Search for the cell housing the specified text and yield its [x, y] center coordinate. 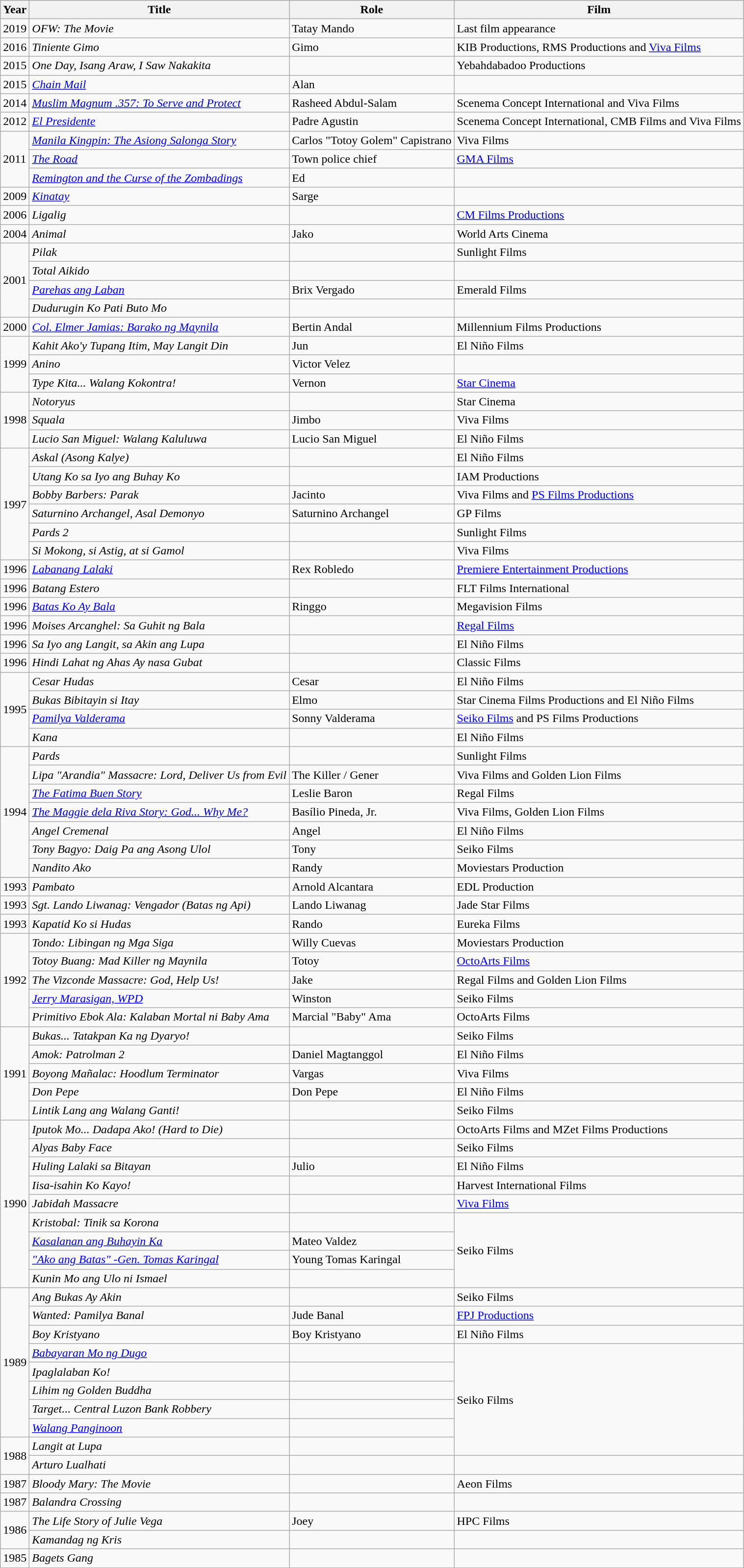
Classic Films [599, 663]
Angel Cremenal [159, 831]
Town police chief [372, 159]
2004 [15, 234]
Brix Vergado [372, 290]
Year [15, 10]
The Killer / Gener [372, 774]
Padre Agustin [372, 122]
Animal [159, 234]
Lipa "Arandia" Massacre: Lord, Deliver Us from Evil [159, 774]
Jabidah Massacre [159, 1204]
El Presidente [159, 122]
Notoryus [159, 401]
Last film appearance [599, 28]
Bagets Gang [159, 1558]
Title [159, 10]
Tondo: Libingan ng Mga Siga [159, 943]
Carlos "Totoy Golem" Capistrano [372, 140]
Gimo [372, 47]
Jimbo [372, 420]
Totoy Buang: Mad Killer ng Maynila [159, 961]
Winston [372, 998]
Kapatid Ko si Hudas [159, 924]
The Road [159, 159]
2016 [15, 47]
Huling Lalaki sa Bitayan [159, 1167]
2006 [15, 215]
Wanted: Pamilya Banal [159, 1316]
Alyas Baby Face [159, 1148]
1992 [15, 980]
Elmo [372, 700]
Vargas [372, 1073]
Amok: Patrolman 2 [159, 1054]
Willy Cuevas [372, 943]
GP Films [599, 513]
Ang Bukas Ay Akin [159, 1297]
2011 [15, 159]
Viva Films and PS Films Productions [599, 495]
Jako [372, 234]
Nandito Ako [159, 868]
Langit at Lupa [159, 1446]
Premiere Entertainment Productions [599, 570]
Victor Velez [372, 364]
Manila Kingpin: The Asiong Salonga Story [159, 140]
GMA Films [599, 159]
Sa Iyo ang Langit, sa Akin ang Lupa [159, 644]
Bukas... Tatakpan Ka ng Dyaryo! [159, 1036]
Pambato [159, 887]
Young Tomas Karingal [372, 1260]
1997 [15, 504]
CM Films Productions [599, 215]
Jerry Marasigan, WPD [159, 998]
Tiniente Gimo [159, 47]
Daniel Magtanggol [372, 1054]
1985 [15, 1558]
Kristobal: Tinik sa Korona [159, 1222]
Kasalanan ang Buhayin Ka [159, 1241]
Julio [372, 1167]
Leslie Baron [372, 793]
FPJ Productions [599, 1316]
1994 [15, 812]
Basílio Pineda, Jr. [372, 812]
Target... Central Luzon Bank Robbery [159, 1409]
"Ako ang Batas" -Gen. Tomas Karingal [159, 1260]
Ligalig [159, 215]
Totoy [372, 961]
Walang Panginoon [159, 1428]
Millennium Films Productions [599, 327]
Ringgo [372, 607]
Bloody Mary: The Movie [159, 1484]
Muslim Magnum .357: To Serve and Protect [159, 103]
1986 [15, 1530]
Labanang Lalaki [159, 570]
Emerald Films [599, 290]
Pards [159, 756]
Jade Star Films [599, 905]
Angel [372, 831]
The Vizconde Massacre: God, Help Us! [159, 980]
Dudurugin Ko Pati Buto Mo [159, 308]
2001 [15, 280]
The Maggie dela Riva Story: God... Why Me? [159, 812]
Sarge [372, 196]
Bobby Barbers: Parak [159, 495]
Parehas ang Laban [159, 290]
Tony [372, 849]
Marcial "Baby" Ama [372, 1017]
Col. Elmer Jamias: Barako ng Maynila [159, 327]
Type Kita... Walang Kokontra! [159, 383]
Megavision Films [599, 607]
Batang Estero [159, 588]
Anino [159, 364]
Squala [159, 420]
Sonny Valderama [372, 719]
1991 [15, 1073]
Viva Films, Golden Lion Films [599, 812]
Ed [372, 177]
Kunin Mo ang Ulo ni Ismael [159, 1278]
Batas Ko Ay Bala [159, 607]
1988 [15, 1456]
2014 [15, 103]
Cesar [372, 681]
Balandra Crossing [159, 1502]
Regal Films and Golden Lion Films [599, 980]
Tatay Mando [372, 28]
Primitivo Ebok Ala: Kalaban Mortal ni Baby Ama [159, 1017]
Tony Bagyo: Daig Pa ang Asong Ulol [159, 849]
HPC Films [599, 1521]
Film [599, 10]
Lucio San Miguel: Walang Kaluluwa [159, 439]
Pilak [159, 252]
Kinatay [159, 196]
Bukas Bibitayin si Itay [159, 700]
Saturnino Archangel, Asal Demonyo [159, 513]
OFW: The Movie [159, 28]
Rando [372, 924]
The Fatima Buen Story [159, 793]
1989 [15, 1362]
Kamandag ng Kris [159, 1540]
Hindi Lahat ng Ahas Ay nasa Gubat [159, 663]
Remington and the Curse of the Zombadings [159, 177]
Pards 2 [159, 532]
Mateo Valdez [372, 1241]
2019 [15, 28]
Iisa-isahin Ko Kayo! [159, 1185]
Arnold Alcantara [372, 887]
KIB Productions, RMS Productions and Viva Films [599, 47]
2012 [15, 122]
Ipaglalaban Ko! [159, 1371]
Vernon [372, 383]
Lando Liwanag [372, 905]
Star Cinema Films Productions and El Niño Films [599, 700]
Bertin Andal [372, 327]
Scenema Concept International, CMB Films and Viva Films [599, 122]
IAM Productions [599, 476]
Saturnino Archangel [372, 513]
Rex Robledo [372, 570]
Iputok Mo... Dadapa Ako! (Hard to Die) [159, 1129]
EDL Production [599, 887]
1999 [15, 364]
OctoArts Films and MZet Films Productions [599, 1129]
Moises Arcanghel: Sa Guhit ng Bala [159, 625]
Cesar Hudas [159, 681]
Utang Ko sa Iyo ang Buhay Ko [159, 476]
Scenema Concept International and Viva Films [599, 103]
Lihim ng Golden Buddha [159, 1390]
World Arts Cinema [599, 234]
2009 [15, 196]
The Life Story of Julie Vega [159, 1521]
2000 [15, 327]
Rasheed Abdul-Salam [372, 103]
Lucio San Miguel [372, 439]
Joey [372, 1521]
Randy [372, 868]
Aeon Films [599, 1484]
Total Aikido [159, 271]
Sgt. Lando Liwanag: Vengador (Batas ng Api) [159, 905]
1995 [15, 709]
Role [372, 10]
Boyong Mañalac: Hoodlum Terminator [159, 1073]
Viva Films and Golden Lion Films [599, 774]
Harvest International Films [599, 1185]
Pamilya Valderama [159, 719]
Jude Banal [372, 1316]
Jacinto [372, 495]
Eureka Films [599, 924]
Alan [372, 84]
Lintik Lang ang Walang Ganti! [159, 1110]
Kana [159, 737]
Jun [372, 346]
FLT Films International [599, 588]
1998 [15, 420]
Si Mokong, si Astig, at si Gamol [159, 551]
One Day, Isang Araw, I Saw Nakakita [159, 66]
Arturo Lualhati [159, 1465]
Seiko Films and PS Films Productions [599, 719]
Askal (Asong Kalye) [159, 457]
Jake [372, 980]
1990 [15, 1204]
Yebahdabadoo Productions [599, 66]
Babayaran Mo ng Dugo [159, 1353]
Chain Mail [159, 84]
Kahit Ako'y Tupang Itim, May Langit Din [159, 346]
